Provide the (X, Y) coordinate of the cell's center where the given text is located.  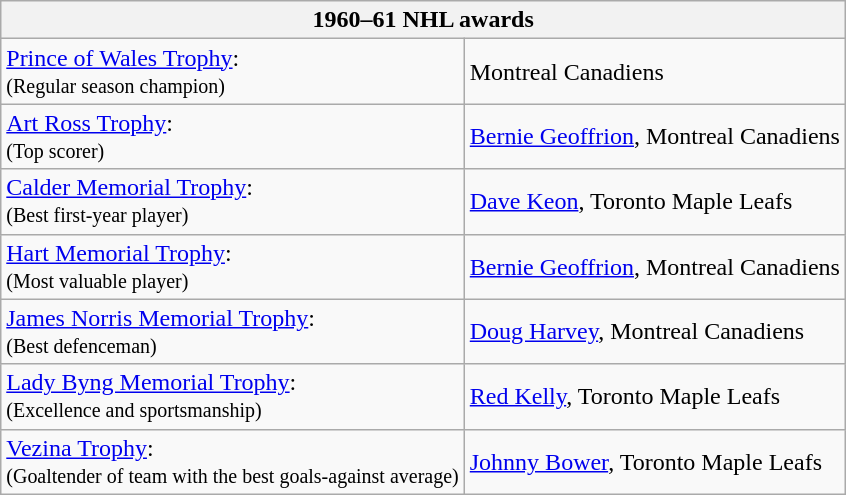
1960–61 NHL awards (424, 20)
James Norris Memorial Trophy:(Best defenceman) (233, 332)
Dave Keon, Toronto Maple Leafs (654, 202)
Red Kelly, Toronto Maple Leafs (654, 396)
Doug Harvey, Montreal Canadiens (654, 332)
Montreal Canadiens (654, 72)
Hart Memorial Trophy:(Most valuable player) (233, 266)
Vezina Trophy:(Goaltender of team with the best goals-against average) (233, 462)
Johnny Bower, Toronto Maple Leafs (654, 462)
Prince of Wales Trophy:(Regular season champion) (233, 72)
Art Ross Trophy:(Top scorer) (233, 136)
Lady Byng Memorial Trophy:(Excellence and sportsmanship) (233, 396)
Calder Memorial Trophy:(Best first-year player) (233, 202)
